Provide the [X, Y] coordinate of the cell's center where the given text is located.  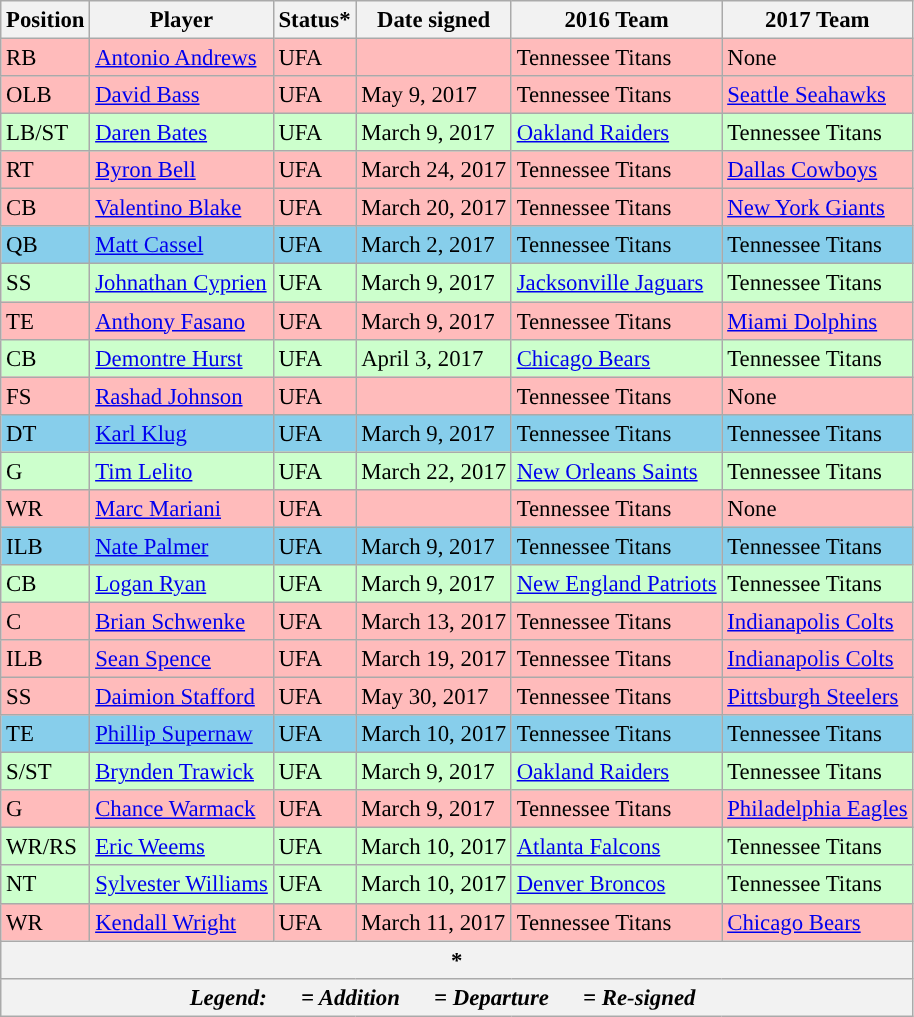
Status* [314, 20]
New England Patriots [616, 584]
Daren Bates [182, 133]
Seattle Seahawks [818, 95]
April 3, 2017 [434, 358]
Miami Dolphins [818, 321]
Johnathan Cyprien [182, 283]
Phillip Supernaw [182, 734]
Rashad Johnson [182, 396]
Byron Bell [182, 170]
2016 Team [616, 20]
FS [46, 396]
March 2, 2017 [434, 245]
David Bass [182, 95]
Karl Klug [182, 433]
New Orleans Saints [616, 471]
Kendall Wright [182, 922]
OLB [46, 95]
Demontre Hurst [182, 358]
Dallas Cowboys [818, 170]
March 22, 2017 [434, 471]
WR/RS [46, 847]
Anthony Fasano [182, 321]
Legend: = Addition = Departure = Re-signed [457, 997]
New York Giants [818, 208]
Matt Cassel [182, 245]
Position [46, 20]
Chance Warmack [182, 809]
RT [46, 170]
2017 Team [818, 20]
Brian Schwenke [182, 621]
March 24, 2017 [434, 170]
Brynden Trawick [182, 772]
Valentino Blake [182, 208]
Pittsburgh Steelers [818, 697]
Nate Palmer [182, 546]
S/ST [46, 772]
Denver Broncos [616, 885]
RB [46, 58]
May 30, 2017 [434, 697]
QB [46, 245]
LB/ST [46, 133]
March 20, 2017 [434, 208]
C [46, 621]
Daimion Stafford [182, 697]
March 11, 2017 [434, 922]
Antonio Andrews [182, 58]
Atlanta Falcons [616, 847]
DT [46, 433]
Jacksonville Jaguars [616, 283]
Tim Lelito [182, 471]
Logan Ryan [182, 584]
March 13, 2017 [434, 621]
Sylvester Williams [182, 885]
Philadelphia Eagles [818, 809]
Sean Spence [182, 659]
NT [46, 885]
Eric Weems [182, 847]
* [457, 960]
May 9, 2017 [434, 95]
Date signed [434, 20]
March 19, 2017 [434, 659]
Player [182, 20]
Marc Mariani [182, 509]
